Return the (X, Y) coordinate for the center point of the cell that contains the specified text.  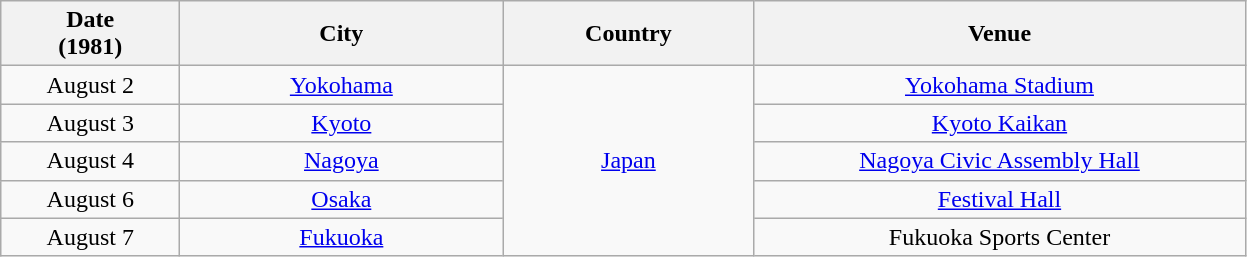
August 4 (90, 161)
Yokohama Stadium (1000, 85)
Nagoya (342, 161)
Fukuoka (342, 237)
Japan (628, 161)
City (342, 34)
Date(1981) (90, 34)
August 6 (90, 199)
Yokohama (342, 85)
Kyoto (342, 123)
August 7 (90, 237)
Festival Hall (1000, 199)
August 3 (90, 123)
Venue (1000, 34)
Fukuoka Sports Center (1000, 237)
August 2 (90, 85)
Nagoya Civic Assembly Hall (1000, 161)
Kyoto Kaikan (1000, 123)
Country (628, 34)
Osaka (342, 199)
